Capture the cell that displays the provided text and extract its (X, Y) central coordinate. 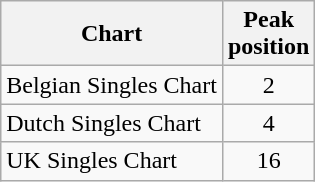
4 (268, 123)
16 (268, 161)
Dutch Singles Chart (112, 123)
Belgian Singles Chart (112, 85)
Chart (112, 34)
Peakposition (268, 34)
2 (268, 85)
UK Singles Chart (112, 161)
